Detect which cell encompasses the target text, then output its [X, Y] center coordinate. 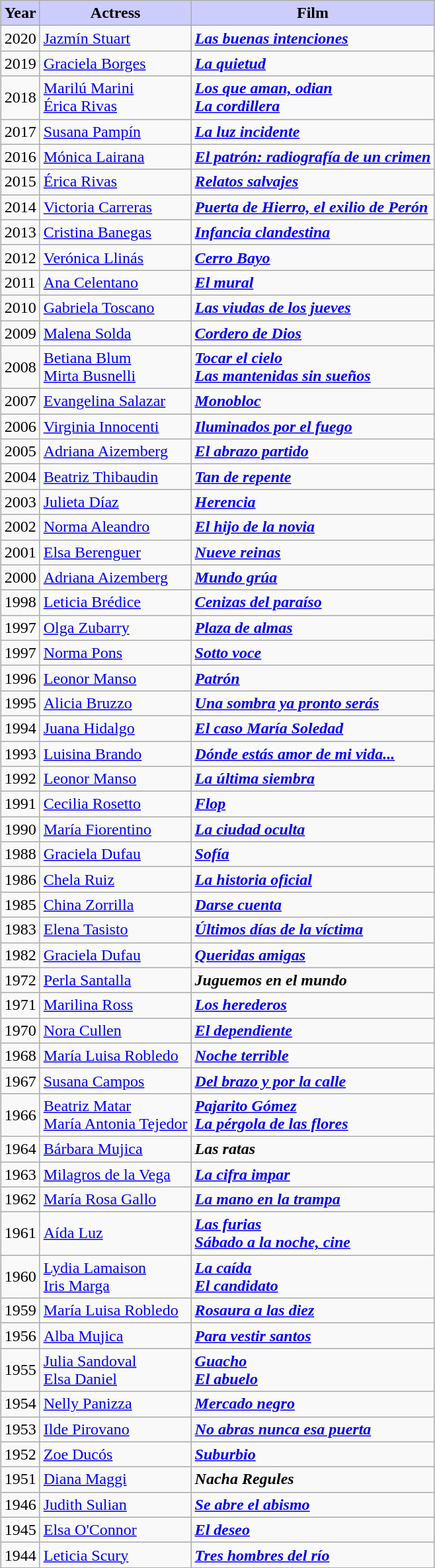
Se abre el abismo [313, 1505]
María Rosa Gallo [115, 1200]
Herencia [313, 502]
1983 [20, 930]
1952 [20, 1454]
Elsa Berenguer [115, 552]
Darse cuenta [313, 905]
1967 [20, 1081]
Elsa O'Connor [115, 1530]
Film [313, 13]
El mural [313, 282]
Marilú MariniÉrica Rivas [115, 98]
Ana Celentano [115, 282]
2007 [20, 401]
Juana Hidalgo [115, 728]
Judith Sulian [115, 1505]
Puerta de Hierro, el exilio de Perón [313, 207]
GuachoEl abuelo [313, 1370]
El deseo [313, 1530]
Una sombra ya pronto serás [313, 703]
1945 [20, 1530]
No abras nunca esa puerta [313, 1429]
Érica Rivas [115, 182]
2000 [20, 577]
2012 [20, 257]
1966 [20, 1115]
Beatriz MatarMaría Antonia Tejedor [115, 1115]
Alicia Bruzzo [115, 703]
Perla Santalla [115, 980]
Mercado negro [313, 1404]
Las viudas de los jueves [313, 308]
Queridas amigas [313, 955]
Cenizas del paraíso [313, 602]
Gabriela Toscano [115, 308]
1971 [20, 1005]
2019 [20, 63]
1960 [20, 1276]
2005 [20, 452]
2001 [20, 552]
Norma Pons [115, 653]
2003 [20, 502]
Graciela Borges [115, 63]
Alba Mujica [115, 1336]
1951 [20, 1479]
1998 [20, 602]
1963 [20, 1174]
Mónica Lairana [115, 157]
2006 [20, 427]
Sofía [313, 854]
Cordero de Dios [313, 333]
1955 [20, 1370]
Susana Campos [115, 1081]
Susana Pampín [115, 132]
Los que aman, odianLa cordillera [313, 98]
Últimos días de la víctima [313, 930]
1988 [20, 854]
Malena Solda [115, 333]
Las furias Sábado a la noche, cine [313, 1234]
La historia oficial [313, 880]
Zoe Ducós [115, 1454]
Cristina Banegas [115, 232]
Luisina Brando [115, 753]
Beatriz Thibaudin [115, 477]
1961 [20, 1234]
2008 [20, 368]
Leticia Scury [115, 1555]
María Fiorentino [115, 829]
La ciudad oculta [313, 829]
Diana Maggi [115, 1479]
Infancia clandestina [313, 232]
1992 [20, 779]
Betiana BlumMirta Busnelli [115, 368]
El hijo de la novia [313, 527]
Milagros de la Vega [115, 1174]
Nueve reinas [313, 552]
Leticia Brédice [115, 602]
Lydia LamaisonIris Marga [115, 1276]
1990 [20, 829]
La mano en la trampa [313, 1200]
1972 [20, 980]
Cerro Bayo [313, 257]
Olga Zubarry [115, 628]
2020 [20, 38]
1982 [20, 955]
El patrón: radiografía de un crimen [313, 157]
Nelly Panizza [115, 1404]
1962 [20, 1200]
Aída Luz [115, 1234]
Tocar el cieloLas mantenidas sin sueños [313, 368]
La quietud [313, 63]
2002 [20, 527]
Norma Aleandro [115, 527]
2004 [20, 477]
2016 [20, 157]
Year [20, 13]
2013 [20, 232]
Pajarito GómezLa pérgola de las flores [313, 1115]
Dónde estás amor de mi vida... [313, 753]
1964 [20, 1149]
Tan de repente [313, 477]
Nora Cullen [115, 1030]
2018 [20, 98]
El dependiente [313, 1030]
1944 [20, 1555]
Iluminados por el fuego [313, 427]
Los herederos [313, 1005]
Tres hombres del río [313, 1555]
Actress [115, 13]
2014 [20, 207]
La cifra impar [313, 1174]
Chela Ruiz [115, 880]
Patrón [313, 678]
Sotto voce [313, 653]
Victoria Carreras [115, 207]
Julia SandovalElsa Daniel [115, 1370]
Relatos salvajes [313, 182]
1995 [20, 703]
1991 [20, 804]
El abrazo partido [313, 452]
Monobloc [313, 401]
Bárbara Mujica [115, 1149]
Suburbio [313, 1454]
Juguemos en el mundo [313, 980]
Rosaura a las diez [313, 1311]
Para vestir santos [313, 1336]
La luz incidente [313, 132]
2017 [20, 132]
China Zorrilla [115, 905]
1994 [20, 728]
1986 [20, 880]
2015 [20, 182]
Las buenas intenciones [313, 38]
Julieta Díaz [115, 502]
1993 [20, 753]
Noche terrible [313, 1055]
1959 [20, 1311]
Verónica Llinás [115, 257]
Elena Tasisto [115, 930]
2011 [20, 282]
Ilde Pirovano [115, 1429]
Jazmín Stuart [115, 38]
1985 [20, 905]
Plaza de almas [313, 628]
Marilina Ross [115, 1005]
Evangelina Salazar [115, 401]
Del brazo y por la calle [313, 1081]
2010 [20, 308]
1970 [20, 1030]
1956 [20, 1336]
Las ratas [313, 1149]
1968 [20, 1055]
Virginia Innocenti [115, 427]
La caídaEl candidato [313, 1276]
Mundo grúa [313, 577]
1954 [20, 1404]
Flop [313, 804]
1946 [20, 1505]
1953 [20, 1429]
La última siembra [313, 779]
Nacha Regules [313, 1479]
1996 [20, 678]
El caso María Soledad [313, 728]
Cecilia Rosetto [115, 804]
2009 [20, 333]
